Find where the given text appears and provide that cell's center as (x, y) coordinate. 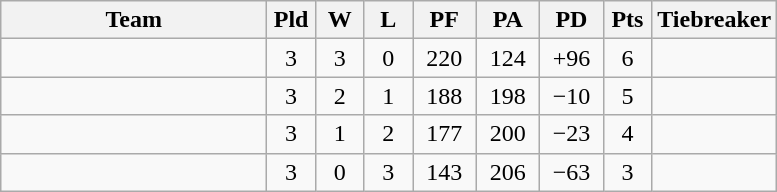
Pts (628, 20)
200 (508, 134)
124 (508, 58)
W (340, 20)
4 (628, 134)
198 (508, 96)
177 (444, 134)
−63 (572, 172)
+96 (572, 58)
−23 (572, 134)
220 (444, 58)
Team (134, 20)
Tiebreaker (714, 20)
143 (444, 172)
Pld (292, 20)
L (388, 20)
188 (444, 96)
206 (508, 172)
PD (572, 20)
PF (444, 20)
PA (508, 20)
6 (628, 58)
−10 (572, 96)
5 (628, 96)
